Provide the (X, Y) coordinate of the cell's center where the given text is located.  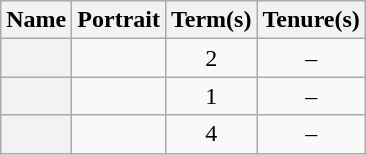
1 (211, 96)
4 (211, 134)
2 (211, 58)
Term(s) (211, 20)
Tenure(s) (311, 20)
Name (36, 20)
Portrait (119, 20)
